Search for the cell housing the specified text and yield its [X, Y] center coordinate. 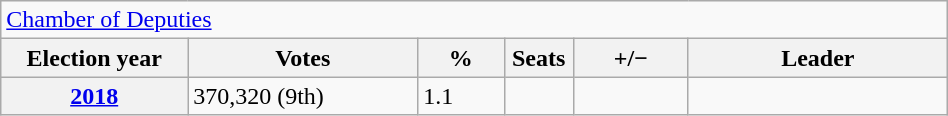
+/− [630, 58]
% [461, 58]
Chamber of Deputies [474, 20]
Election year [94, 58]
370,320 (9th) [303, 96]
Votes [303, 58]
Leader [818, 58]
1.1 [461, 96]
Seats [538, 58]
2018 [94, 96]
